Identify which cell holds the provided text, then report its (X, Y) central coordinate. 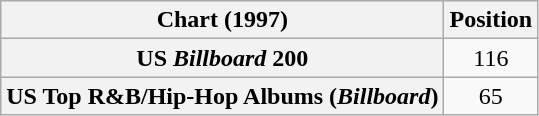
116 (491, 58)
US Top R&B/Hip-Hop Albums (Billboard) (222, 96)
65 (491, 96)
Chart (1997) (222, 20)
US Billboard 200 (222, 58)
Position (491, 20)
